Pinpoint the cell where the given text exists, returning its (x, y) midpoint coordinate. 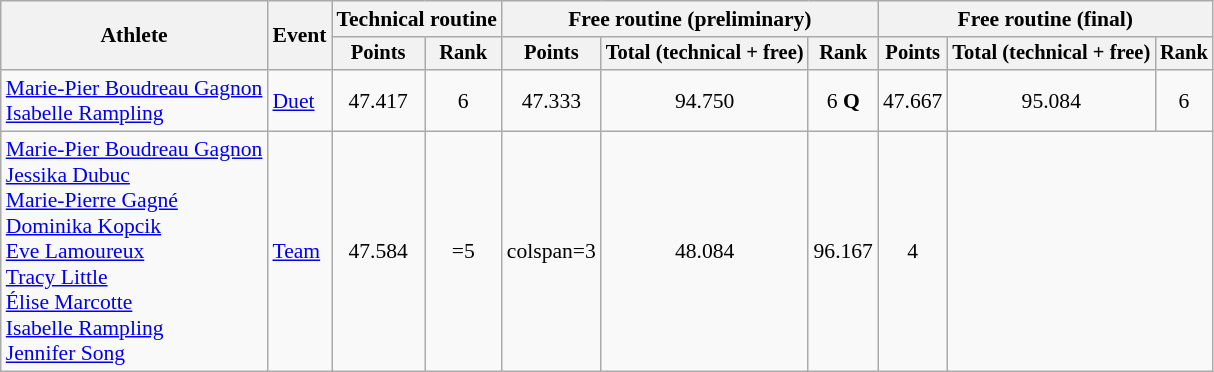
47.417 (378, 100)
4 (912, 252)
=5 (464, 252)
6 Q (842, 100)
94.750 (705, 100)
47.333 (552, 100)
47.667 (912, 100)
colspan=3 (552, 252)
Marie-Pier Boudreau GagnonJessika DubucMarie-Pierre GagnéDominika KopcikEve LamoureuxTracy LittleÉlise MarcotteIsabelle RamplingJennifer Song (134, 252)
Free routine (final) (1046, 19)
Team (299, 252)
Free routine (preliminary) (690, 19)
47.584 (378, 252)
96.167 (842, 252)
Technical routine (417, 19)
Athlete (134, 36)
95.084 (1051, 100)
Event (299, 36)
Marie-Pier Boudreau GagnonIsabelle Rampling (134, 100)
48.084 (705, 252)
Duet (299, 100)
